Pinpoint the cell where the given text exists, returning its [X, Y] midpoint coordinate. 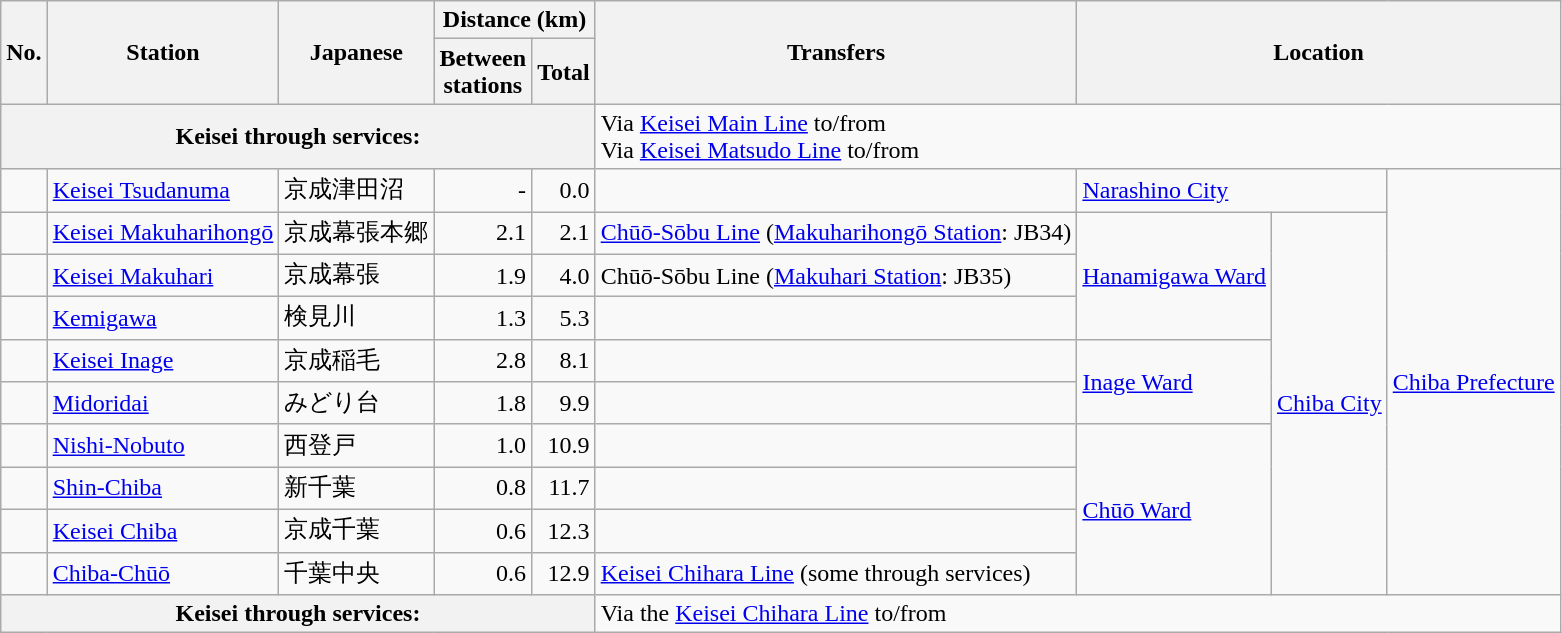
5.3 [564, 318]
Narashino City [1232, 190]
Transfers [836, 52]
京成幕張本郷 [356, 234]
Chiba City [1329, 404]
Chūō-Sōbu Line (Makuharihongō Station: JB34) [836, 234]
- [483, 190]
1.0 [483, 446]
1.9 [483, 276]
No. [24, 52]
新千葉 [356, 488]
Shin-Chiba [163, 488]
Station [163, 52]
みどり台 [356, 404]
京成津田沼 [356, 190]
Japanese [356, 52]
Chiba-Chūō [163, 574]
1.8 [483, 404]
京成稲毛 [356, 360]
8.1 [564, 360]
京成幕張 [356, 276]
Inage Ward [1174, 382]
Keisei Chiba [163, 530]
Keisei Makuharihongō [163, 234]
12.9 [564, 574]
Distance (km) [514, 20]
0.0 [564, 190]
Betweenstations [483, 72]
Keisei Tsudanuma [163, 190]
Kemigawa [163, 318]
12.3 [564, 530]
10.9 [564, 446]
Chūō-Sōbu Line (Makuhari Station: JB35) [836, 276]
1.3 [483, 318]
4.0 [564, 276]
Hanamigawa Ward [1174, 276]
Chūō Ward [1174, 509]
9.9 [564, 404]
Keisei Inage [163, 360]
Midoridai [163, 404]
Via the Keisei Chihara Line to/from [1078, 614]
2.8 [483, 360]
Chiba Prefecture [1474, 382]
11.7 [564, 488]
Keisei Makuhari [163, 276]
Via Keisei Main Line to/from Via Keisei Matsudo Line to/from [1078, 136]
0.8 [483, 488]
京成千葉 [356, 530]
Keisei Chihara Line (some through services) [836, 574]
検見川 [356, 318]
千葉中央 [356, 574]
Total [564, 72]
西登戸 [356, 446]
Nishi-Nobuto [163, 446]
Location [1318, 52]
